Detect which cell encompasses the target text, then output its [X, Y] center coordinate. 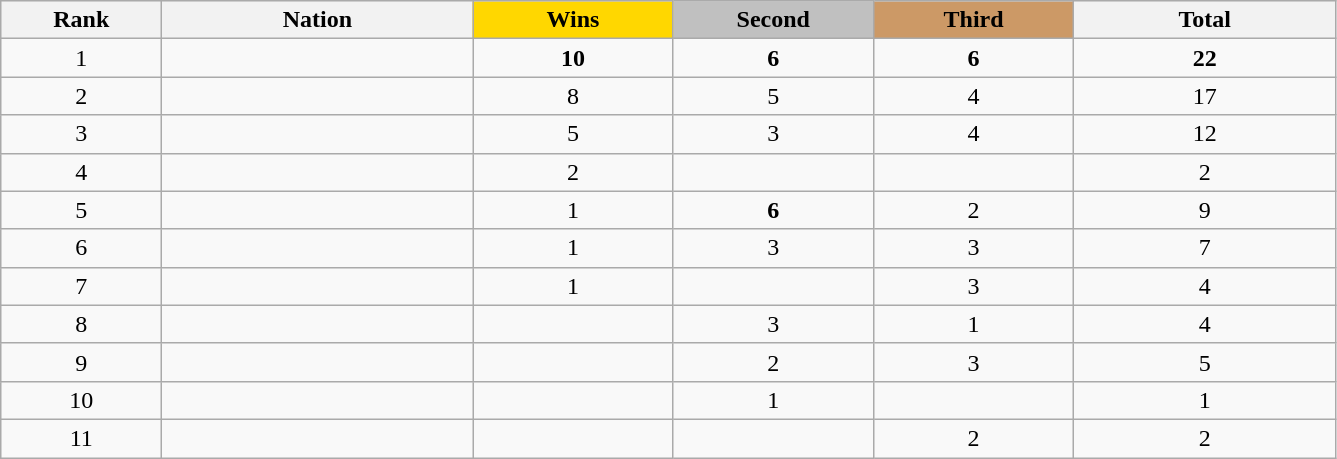
Second [773, 20]
Wins [573, 20]
22 [1205, 58]
17 [1205, 96]
Total [1205, 20]
Third [973, 20]
11 [82, 438]
Nation [318, 20]
12 [1205, 134]
Rank [82, 20]
